Extract the [x, y] coordinate from the center of the cell holding the provided text.  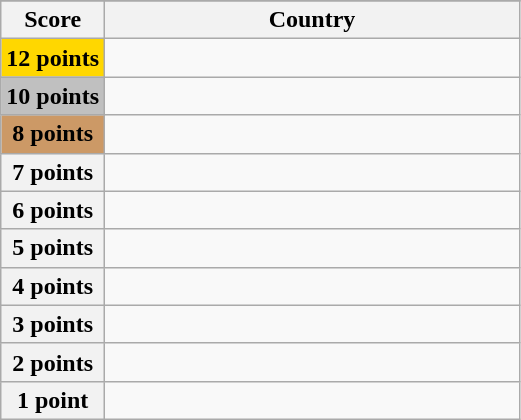
Country [312, 20]
10 points [53, 96]
7 points [53, 172]
5 points [53, 248]
3 points [53, 324]
6 points [53, 210]
1 point [53, 400]
Score [53, 20]
12 points [53, 58]
8 points [53, 134]
2 points [53, 362]
4 points [53, 286]
